Capture the cell that displays the provided text and extract its (X, Y) central coordinate. 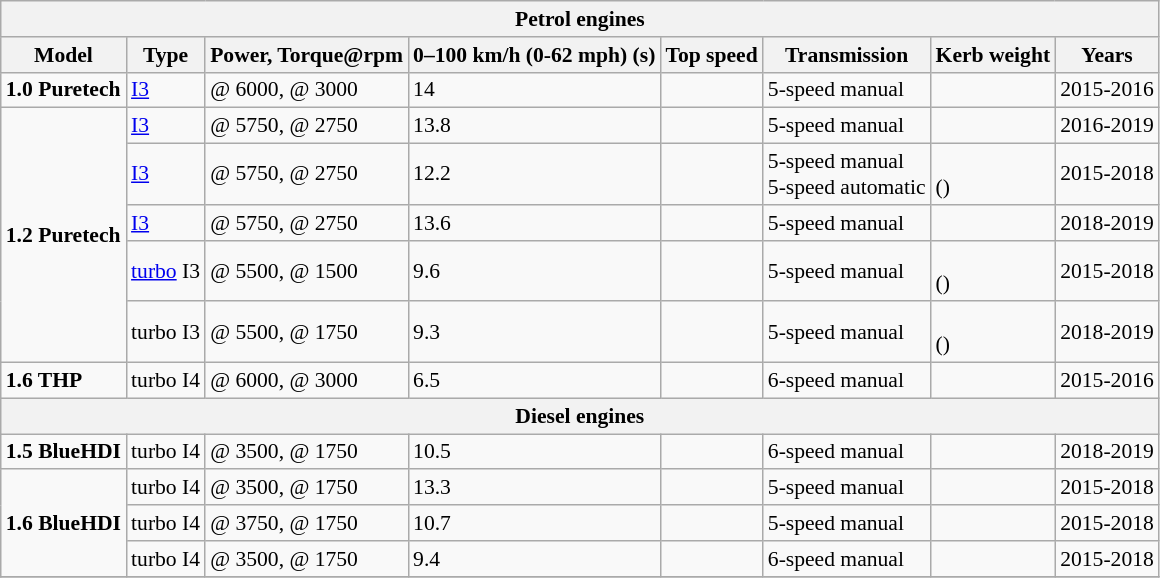
9.4 (534, 559)
1.6 BlueHDI (64, 524)
1.0 Puretech (64, 90)
13.3 (534, 488)
Kerb weight (994, 55)
13.8 (534, 126)
12.2 (534, 174)
9.6 (534, 270)
0–100 km/h (0-62 mph) (s) (534, 55)
13.6 (534, 223)
1.2 Puretech (64, 236)
@ 3750, @ 1750 (306, 523)
Top speed (711, 55)
Years (1107, 55)
6.5 (534, 381)
Diesel engines (580, 416)
2016-2019 (1107, 126)
Power, Torque@rpm (306, 55)
Transmission (847, 55)
Petrol engines (580, 19)
@ 5500, @ 1500 (306, 270)
10.5 (534, 452)
1.6 THP (64, 381)
@ 5500, @ 1750 (306, 332)
Model (64, 55)
Type (166, 55)
5-speed manual5-speed automatic (847, 174)
14 (534, 90)
1.5 BlueHDI (64, 452)
10.7 (534, 523)
9.3 (534, 332)
